Extract the (x, y) coordinate from the center of the cell holding the provided text.  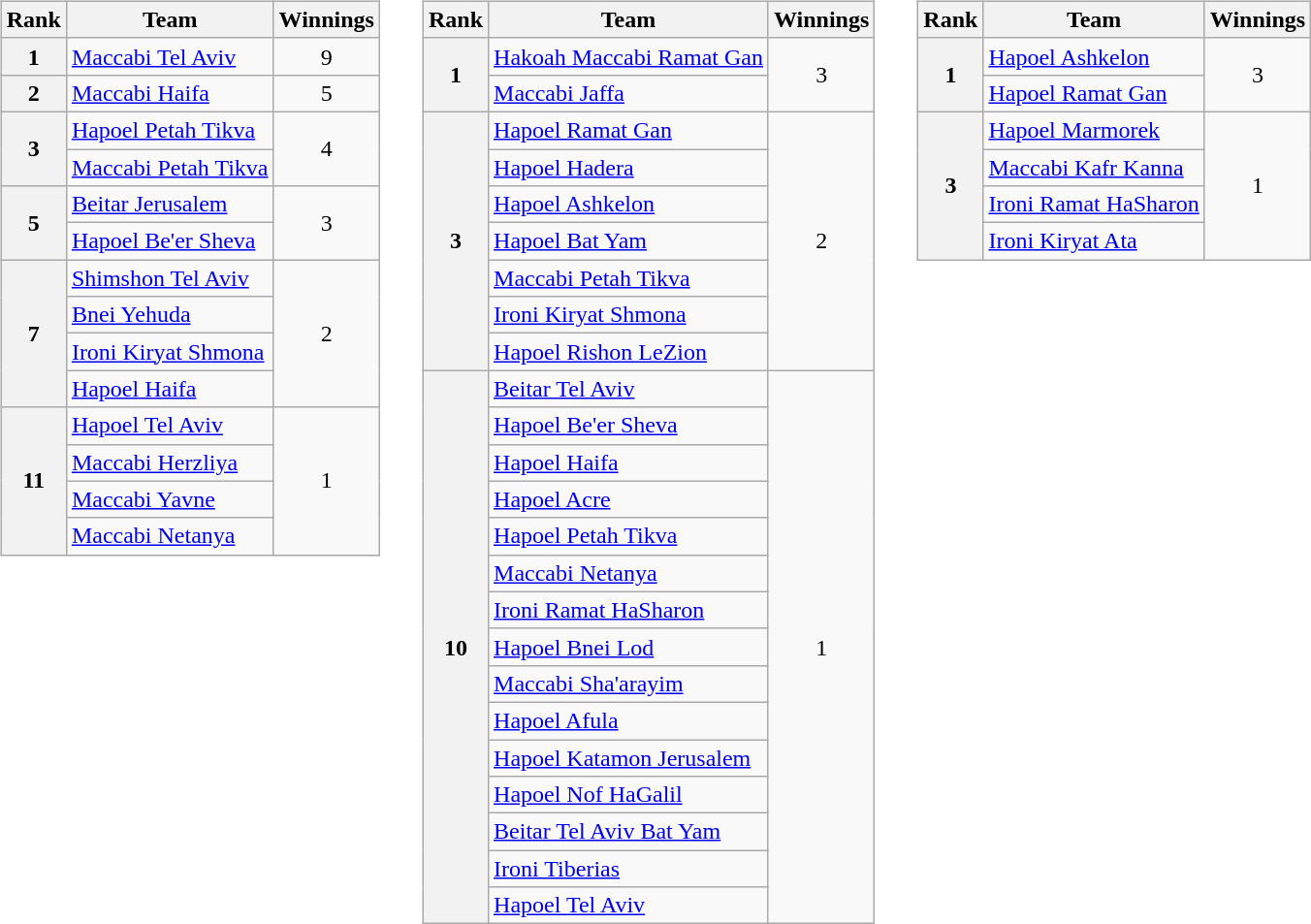
Maccabi Sha'arayim (628, 684)
10 (456, 648)
Beitar Tel Aviv (628, 389)
Hapoel Hadera (628, 168)
Maccabi Jaffa (628, 93)
Hapoel Nof HaGalil (628, 795)
Maccabi Haifa (170, 93)
Hakoah Maccabi Ramat Gan (628, 56)
Shimshon Tel Aviv (170, 278)
Hapoel Acre (628, 499)
Hapoel Bat Yam (628, 241)
Ironi Kiryat Ata (1094, 241)
Hapoel Marmorek (1094, 130)
Ironi Tiberias (628, 869)
Maccabi Yavne (170, 499)
7 (33, 334)
Hapoel Afula (628, 720)
Maccabi Herzliya (170, 462)
Bnei Yehuda (170, 315)
Hapoel Bnei Lod (628, 647)
Hapoel Katamon Jerusalem (628, 757)
Beitar Tel Aviv Bat Yam (628, 832)
Maccabi Tel Aviv (170, 56)
Beitar Jerusalem (170, 205)
Maccabi Kafr Kanna (1094, 168)
Hapoel Rishon LeZion (628, 352)
9 (326, 56)
11 (33, 481)
4 (326, 148)
